Extract the [X, Y] coordinate from the center of the cell holding the provided text.  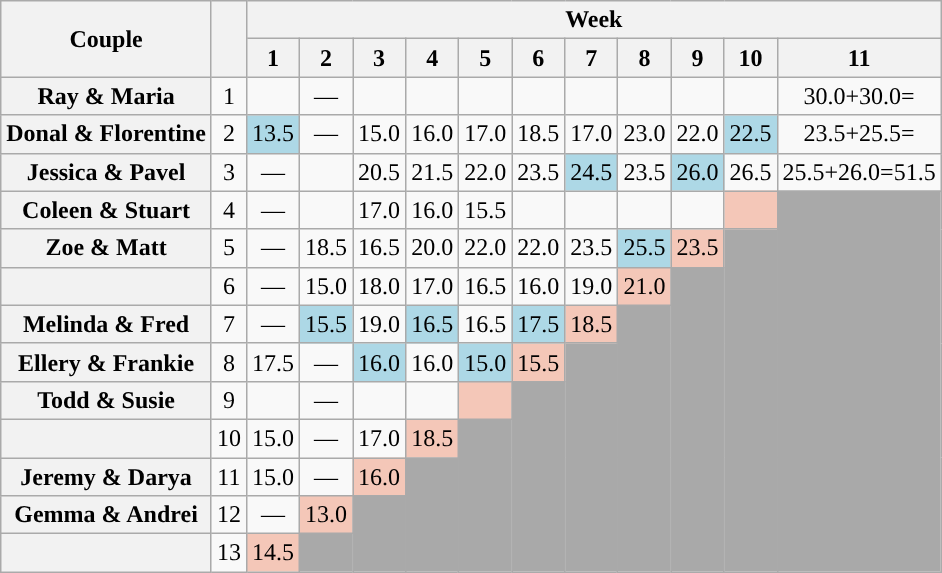
25.5 [644, 248]
Melinda & Fred [106, 324]
24.5 [592, 172]
26.5 [750, 172]
22.5 [750, 134]
Todd & Susie [106, 400]
23.0 [644, 134]
Jessica & Pavel [106, 172]
20.0 [432, 248]
30.0+30.0= [859, 96]
13.5 [272, 134]
12 [228, 515]
Jeremy & Darya [106, 477]
13 [228, 553]
Zoe & Matt [106, 248]
Couple [106, 39]
21.5 [432, 172]
Week [594, 20]
26.0 [698, 172]
Coleen & Stuart [106, 210]
Donal & Florentine [106, 134]
18.0 [380, 286]
Ellery & Frankie [106, 362]
25.5+26.0=51.5 [859, 172]
20.5 [380, 172]
13.0 [326, 515]
23.5+25.5= [859, 134]
14.5 [272, 553]
Ray & Maria [106, 96]
21.0 [644, 286]
Gemma & Andrei [106, 515]
